Search for the cell housing the specified text and yield its [X, Y] center coordinate. 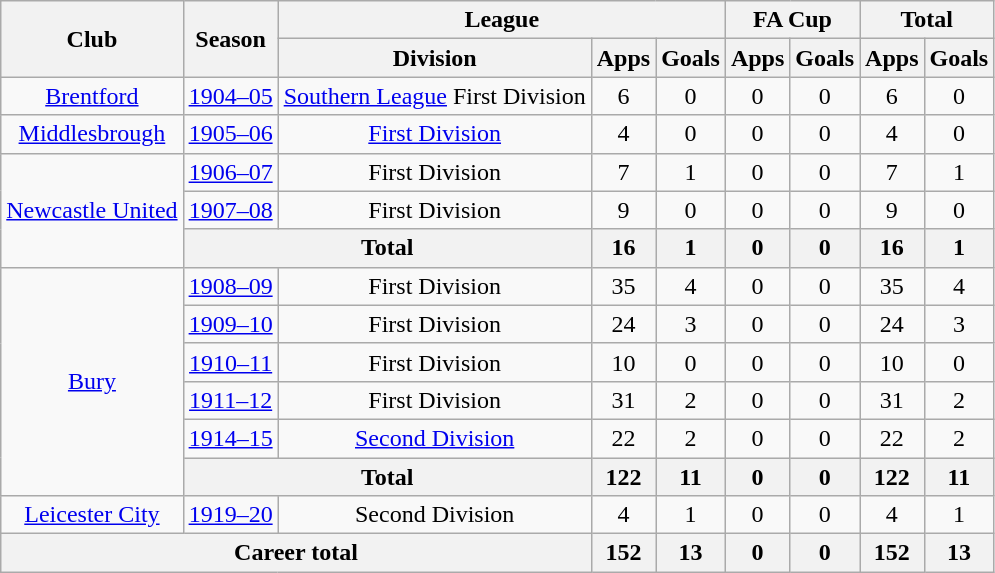
1906–07 [230, 172]
1909–10 [230, 324]
1914–15 [230, 438]
Newcastle United [92, 210]
Career total [296, 553]
1907–08 [230, 210]
Bury [92, 381]
1908–09 [230, 286]
League [502, 20]
Brentford [92, 96]
Season [230, 39]
Club [92, 39]
1911–12 [230, 400]
Southern League First Division [434, 96]
FA Cup [792, 20]
1919–20 [230, 515]
1905–06 [230, 134]
1904–05 [230, 96]
Division [434, 58]
1910–11 [230, 362]
Middlesbrough [92, 134]
Leicester City [92, 515]
